Pinpoint the cell where the given text exists, returning its [X, Y] midpoint coordinate. 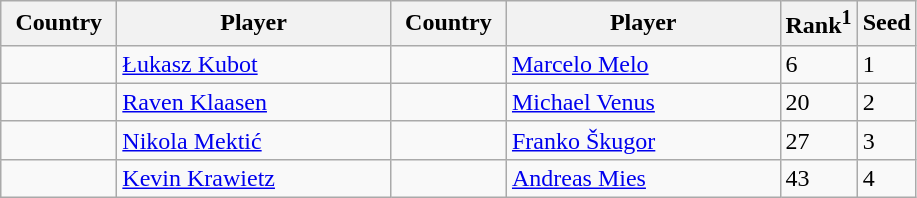
Raven Klaasen [254, 102]
6 [818, 64]
43 [818, 178]
Kevin Krawietz [254, 178]
Franko Škugor [643, 140]
Andreas Mies [643, 178]
Seed [886, 24]
2 [886, 102]
Marcelo Melo [643, 64]
1 [886, 64]
4 [886, 178]
3 [886, 140]
Łukasz Kubot [254, 64]
Rank1 [818, 24]
27 [818, 140]
20 [818, 102]
Nikola Mektić [254, 140]
Michael Venus [643, 102]
